From the cell containing the given text, extract its center point as (X, Y) coordinate. 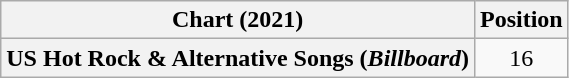
Chart (2021) (238, 20)
Position (521, 20)
US Hot Rock & Alternative Songs (Billboard) (238, 58)
16 (521, 58)
